Determine the (x, y) coordinate at the center of the cell enclosing the given text.  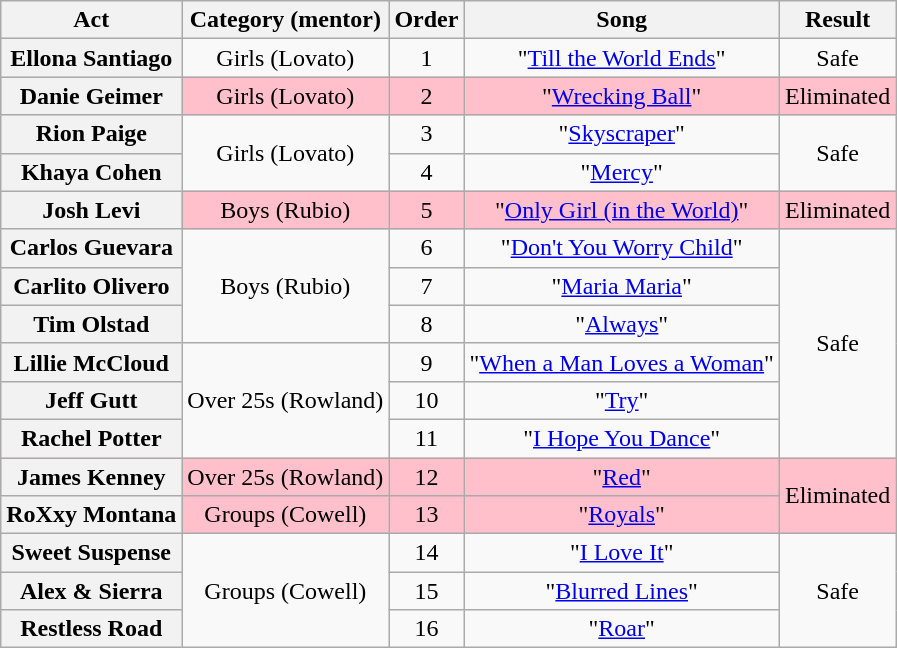
Carlos Guevara (92, 248)
"Mercy" (622, 172)
Josh Levi (92, 210)
RoXxy Montana (92, 515)
Tim Olstad (92, 324)
Khaya Cohen (92, 172)
"When a Man Loves a Woman" (622, 362)
"I Love It" (622, 553)
6 (426, 248)
Rion Paige (92, 134)
"Roar" (622, 629)
Danie Geimer (92, 96)
"Don't You Worry Child" (622, 248)
"Try" (622, 400)
4 (426, 172)
"Only Girl (in the World)" (622, 210)
Jeff Gutt (92, 400)
Carlito Olivero (92, 286)
10 (426, 400)
Alex & Sierra (92, 591)
7 (426, 286)
James Kenney (92, 477)
"Skyscraper" (622, 134)
"Royals" (622, 515)
Order (426, 20)
Song (622, 20)
Sweet Suspense (92, 553)
15 (426, 591)
Restless Road (92, 629)
"Maria Maria" (622, 286)
"Wrecking Ball" (622, 96)
1 (426, 58)
Result (837, 20)
8 (426, 324)
Act (92, 20)
9 (426, 362)
"Red" (622, 477)
"Blurred Lines" (622, 591)
Lillie McCloud (92, 362)
"Till the World Ends" (622, 58)
14 (426, 553)
Category (mentor) (286, 20)
16 (426, 629)
5 (426, 210)
3 (426, 134)
"I Hope You Dance" (622, 438)
"Always" (622, 324)
13 (426, 515)
11 (426, 438)
12 (426, 477)
Rachel Potter (92, 438)
2 (426, 96)
Ellona Santiago (92, 58)
